Extract the [x, y] coordinate from the center of the cell holding the provided text.  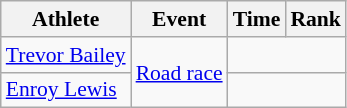
Time [257, 19]
Enroy Lewis [66, 90]
Athlete [66, 19]
Event [180, 19]
Rank [316, 19]
Trevor Bailey [66, 55]
Road race [180, 72]
